For the text-containing cell, return its midpoint in (x, y) coordinate format. 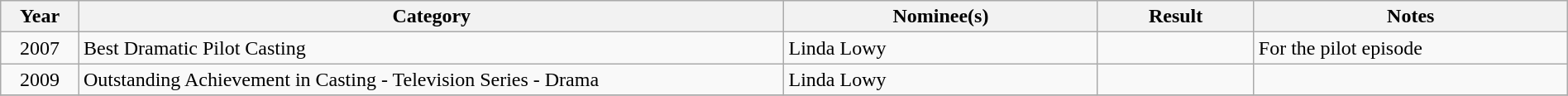
2007 (40, 48)
Best Dramatic Pilot Casting (432, 48)
Nominee(s) (941, 17)
Year (40, 17)
Result (1176, 17)
Category (432, 17)
Outstanding Achievement in Casting - Television Series - Drama (432, 79)
Notes (1411, 17)
2009 (40, 79)
For the pilot episode (1411, 48)
